Extract the [x, y] coordinate from the center of the cell holding the provided text.  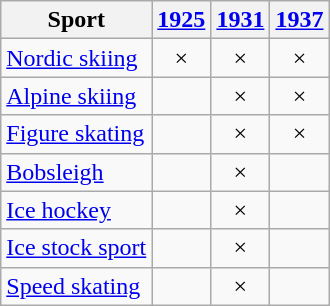
Sport [76, 20]
1925 [182, 20]
1937 [300, 20]
Bobsleigh [76, 172]
Ice stock sport [76, 248]
Ice hockey [76, 210]
1931 [240, 20]
Nordic skiing [76, 58]
Figure skating [76, 134]
Alpine skiing [76, 96]
Speed skating [76, 286]
